Locate the cell with the specified text and output its [X, Y] center coordinate. 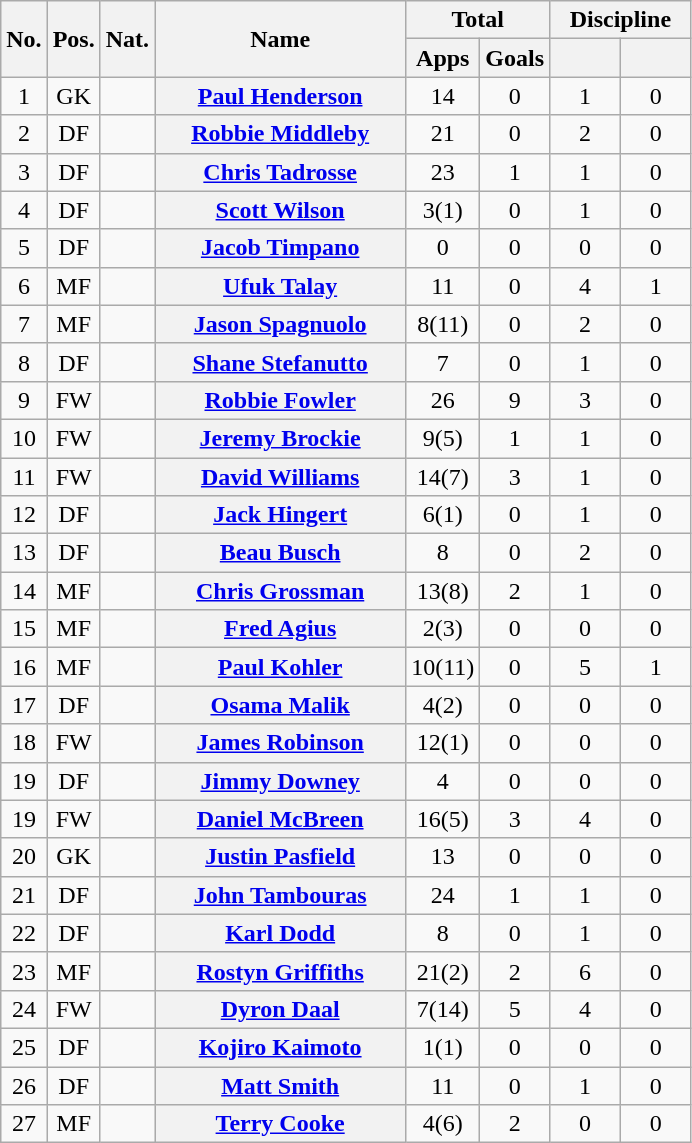
Osama Malik [280, 705]
22 [24, 933]
David Williams [280, 477]
4(2) [443, 705]
Chris Tadrosse [280, 172]
Beau Busch [280, 553]
Terry Cooke [280, 1124]
Karl Dodd [280, 933]
Justin Pasfield [280, 857]
Jacob Timpano [280, 248]
16 [24, 667]
Rostyn Griffiths [280, 971]
Goals [515, 58]
John Tambouras [280, 895]
25 [24, 1047]
Paul Kohler [280, 667]
4(6) [443, 1124]
Matt Smith [280, 1085]
Jason Spagnuolo [280, 324]
Jeremy Brockie [280, 438]
Paul Henderson [280, 96]
Shane Stefanutto [280, 362]
14(7) [443, 477]
Nat. [127, 39]
Name [280, 39]
Discipline [621, 20]
Chris Grossman [280, 591]
7(14) [443, 1009]
Jimmy Downey [280, 781]
Dyron Daal [280, 1009]
Robbie Middleby [280, 134]
No. [24, 39]
Apps [443, 58]
10 [24, 438]
Ufuk Talay [280, 286]
27 [24, 1124]
9(5) [443, 438]
1(1) [443, 1047]
2(3) [443, 629]
Daniel McBreen [280, 819]
Robbie Fowler [280, 400]
21(2) [443, 971]
20 [24, 857]
13(8) [443, 591]
18 [24, 743]
16(5) [443, 819]
Kojiro Kaimoto [280, 1047]
10(11) [443, 667]
12 [24, 515]
Fred Agius [280, 629]
12(1) [443, 743]
17 [24, 705]
8(11) [443, 324]
Scott Wilson [280, 210]
Jack Hingert [280, 515]
3(1) [443, 210]
6(1) [443, 515]
15 [24, 629]
Pos. [74, 39]
James Robinson [280, 743]
Total [478, 20]
